Identify which cell holds the provided text, then report its (x, y) central coordinate. 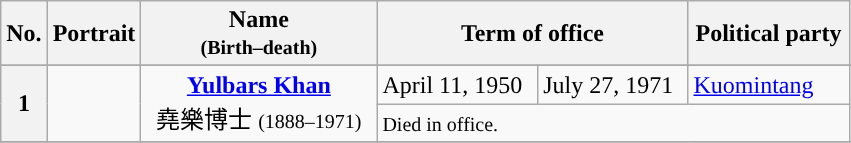
Died in office. (613, 123)
Yulbars Khan堯樂博士 (1888–1971) (259, 104)
July 27, 1971 (613, 85)
Portrait (94, 34)
1 (24, 104)
Political party (768, 34)
Term of office (532, 34)
Kuomintang (768, 85)
No. (24, 34)
Name(Birth–death) (259, 34)
April 11, 1950 (458, 85)
